Search for the cell housing the specified text and yield its [x, y] center coordinate. 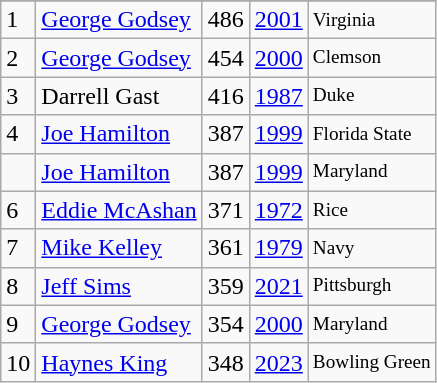
Virginia [372, 20]
Duke [372, 96]
2 [18, 58]
1979 [278, 248]
6 [18, 210]
4 [18, 134]
Florida State [372, 134]
1972 [278, 210]
348 [226, 362]
359 [226, 286]
10 [18, 362]
2021 [278, 286]
361 [226, 248]
7 [18, 248]
Darrell Gast [119, 96]
Navy [372, 248]
Jeff Sims [119, 286]
454 [226, 58]
Clemson [372, 58]
486 [226, 20]
9 [18, 324]
Eddie McAshan [119, 210]
371 [226, 210]
Pittsburgh [372, 286]
1 [18, 20]
3 [18, 96]
1987 [278, 96]
Bowling Green [372, 362]
354 [226, 324]
Rice [372, 210]
Mike Kelley [119, 248]
8 [18, 286]
2023 [278, 362]
Haynes King [119, 362]
416 [226, 96]
2001 [278, 20]
